Capture the cell that displays the provided text and extract its (x, y) central coordinate. 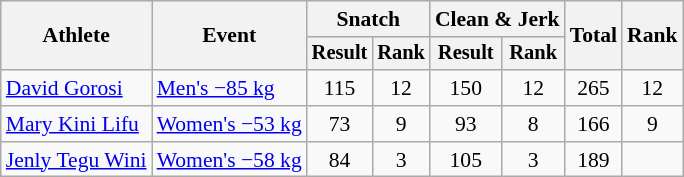
Women's −53 kg (230, 124)
David Gorosi (76, 88)
Athlete (76, 36)
Snatch (368, 19)
73 (340, 124)
Mary Kini Lifu (76, 124)
Event (230, 36)
115 (340, 88)
Clean & Jerk (498, 19)
150 (466, 88)
265 (594, 88)
93 (466, 124)
166 (594, 124)
Total (594, 36)
8 (534, 124)
Men's −85 kg (230, 88)
